Detect which cell encompasses the target text, then output its (X, Y) center coordinate. 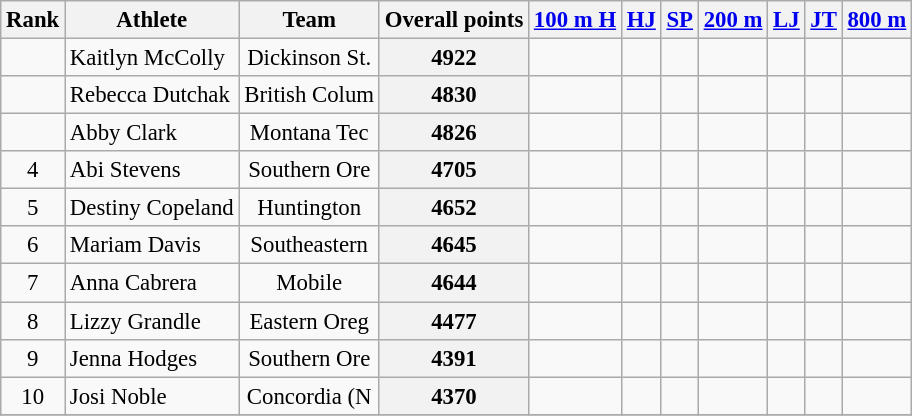
Mobile (309, 283)
Kaitlyn McColly (152, 58)
4830 (454, 95)
Rebecca Dutchak (152, 95)
Team (309, 20)
6 (33, 245)
100 m H (576, 20)
4922 (454, 58)
800 m (876, 20)
8 (33, 321)
Montana Tec (309, 133)
4477 (454, 321)
Mariam Davis (152, 245)
Eastern Oreg (309, 321)
Jenna Hodges (152, 358)
4652 (454, 208)
Abby Clark (152, 133)
Lizzy Grandle (152, 321)
Rank (33, 20)
JT (824, 20)
9 (33, 358)
LJ (786, 20)
Abi Stevens (152, 170)
Southeastern (309, 245)
Destiny Copeland (152, 208)
SP (680, 20)
200 m (732, 20)
10 (33, 396)
4826 (454, 133)
British Colum (309, 95)
4 (33, 170)
7 (33, 283)
Overall points (454, 20)
HJ (641, 20)
4370 (454, 396)
Josi Noble (152, 396)
Dickinson St. (309, 58)
4391 (454, 358)
4705 (454, 170)
Athlete (152, 20)
Anna Cabrera (152, 283)
4645 (454, 245)
Huntington (309, 208)
5 (33, 208)
4644 (454, 283)
Concordia (N (309, 396)
